From the cell containing the given text, extract its center point as (x, y) coordinate. 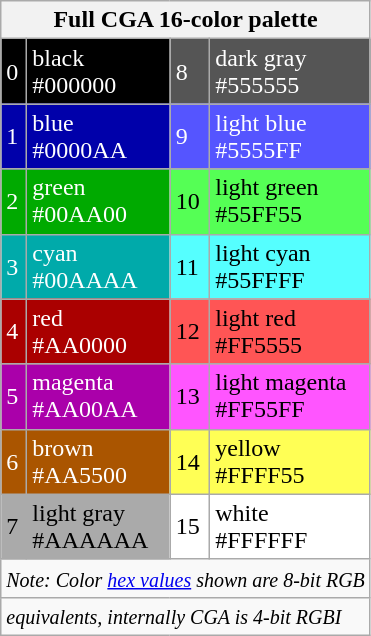
brown#AA5500 (98, 462)
10 (190, 202)
4 (14, 332)
3 (14, 266)
14 (190, 462)
Full CGA 16-color palette (186, 20)
light green#55FF55 (290, 202)
cyan#00AAAA (98, 266)
magenta#AA00AA (98, 396)
2 (14, 202)
12 (190, 332)
light blue#5555FF (290, 136)
dark gray#555555 (290, 72)
light magenta#FF55FF (290, 396)
8 (190, 72)
5 (14, 396)
7 (14, 526)
1 (14, 136)
equivalents, internally CGA is 4-bit RGBI (186, 616)
13 (190, 396)
light red#FF5555 (290, 332)
light gray #AAAAAA (98, 526)
11 (190, 266)
white#FFFFFF (290, 526)
0 (14, 72)
black#000000 (98, 72)
light cyan#55FFFF (290, 266)
9 (190, 136)
6 (14, 462)
15 (190, 526)
blue#0000AA (98, 136)
Note: Color hex values shown are 8-bit RGB (186, 578)
green#00AA00 (98, 202)
yellow#FFFF55 (290, 462)
red#AA0000 (98, 332)
